Capture the cell that displays the provided text and extract its [x, y] central coordinate. 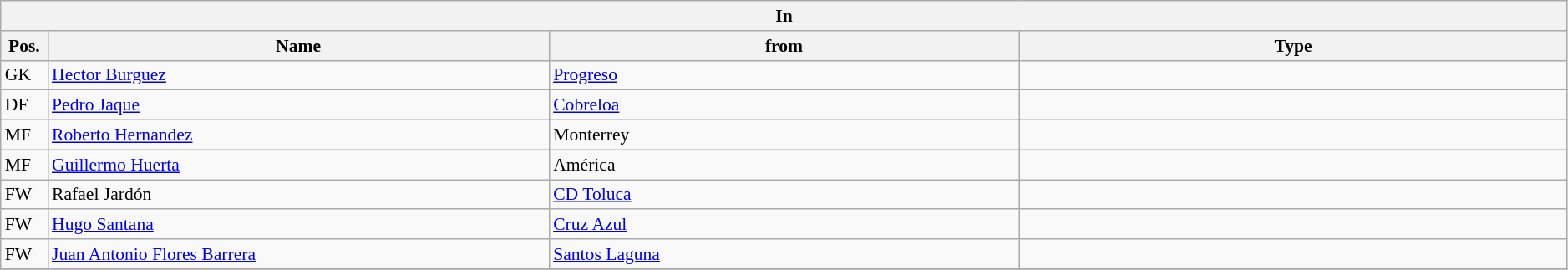
Hector Burguez [298, 75]
Type [1293, 46]
Roberto Hernandez [298, 135]
Juan Antonio Flores Barrera [298, 254]
from [784, 46]
Monterrey [784, 135]
Rafael Jardón [298, 195]
Cruz Azul [784, 225]
In [784, 16]
DF [24, 105]
Progreso [784, 75]
Pos. [24, 46]
Cobreloa [784, 105]
Pedro Jaque [298, 105]
América [784, 165]
GK [24, 75]
Santos Laguna [784, 254]
Name [298, 46]
Guillermo Huerta [298, 165]
Hugo Santana [298, 225]
CD Toluca [784, 195]
